Detect which cell encompasses the target text, then output its (X, Y) center coordinate. 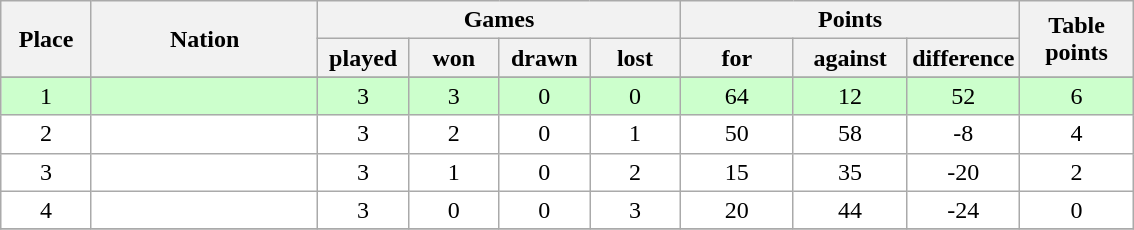
Place (46, 39)
50 (736, 134)
lost (636, 58)
Points (850, 20)
6 (1076, 96)
-8 (964, 134)
52 (964, 96)
against (850, 58)
-20 (964, 172)
12 (850, 96)
drawn (544, 58)
won (454, 58)
-24 (964, 210)
difference (964, 58)
35 (850, 172)
58 (850, 134)
20 (736, 210)
for (736, 58)
64 (736, 96)
44 (850, 210)
15 (736, 172)
Tablepoints (1076, 39)
Nation (204, 39)
Games (499, 20)
played (364, 58)
